Identify which cell holds the provided text, then report its (X, Y) central coordinate. 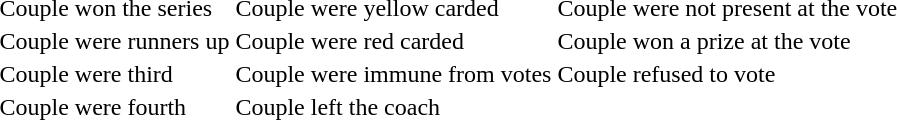
Couple were immune from votes (394, 74)
Couple were red carded (394, 41)
